Output the (X, Y) coordinate of the center of the cell containing the given text.  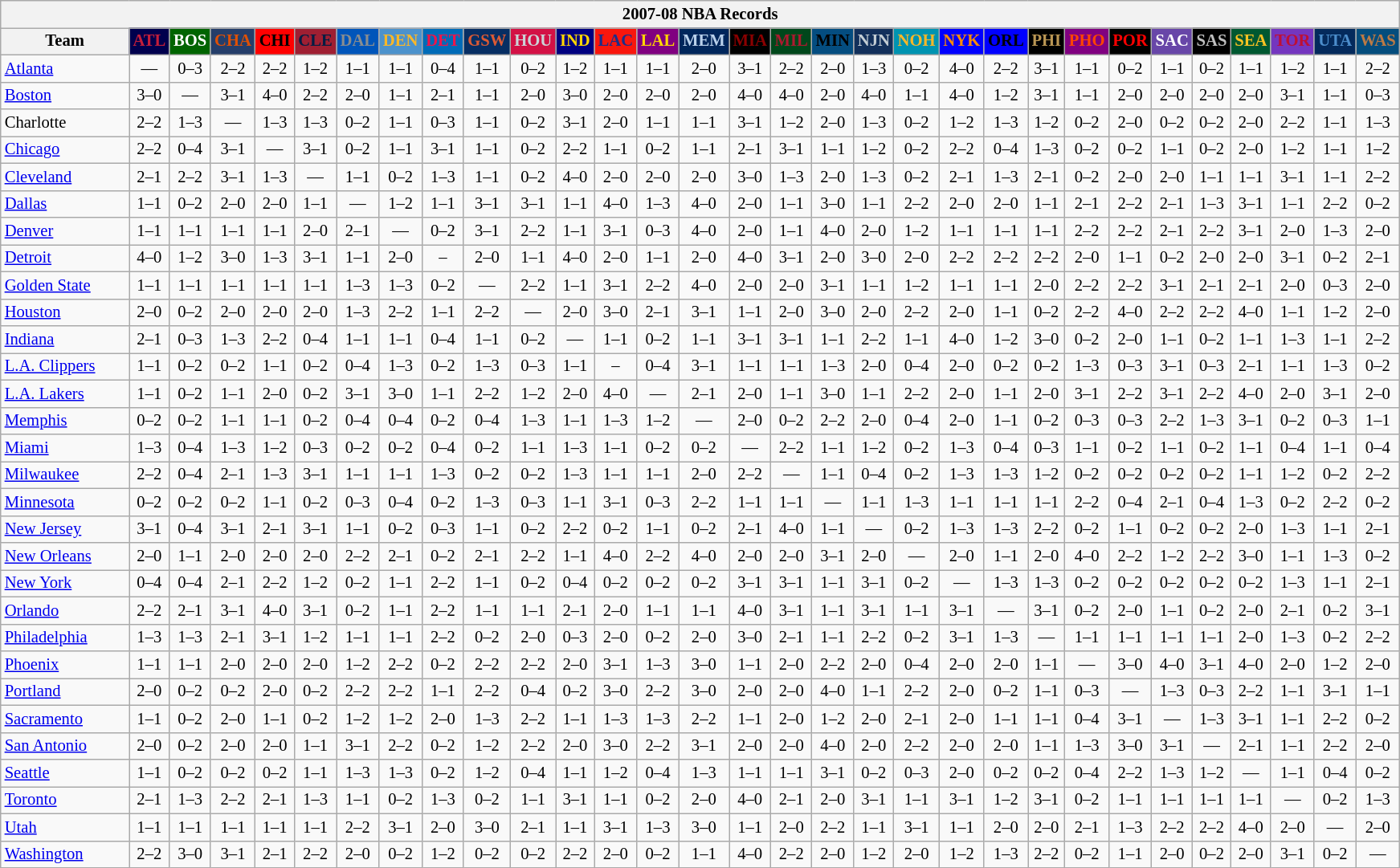
Seattle (65, 773)
Atlanta (65, 68)
SAC (1173, 41)
BOS (190, 41)
New Jersey (65, 529)
Toronto (65, 800)
IND (575, 41)
Minnesota (65, 502)
SAS (1212, 41)
Orlando (65, 610)
Chicago (65, 149)
GSW (487, 41)
LAC (615, 41)
DAL (358, 41)
SEA (1251, 41)
CHA (233, 41)
2007-08 NBA Records (700, 14)
L.A. Lakers (65, 393)
NOH (917, 41)
DEN (400, 41)
MIA (750, 41)
Cleveland (65, 177)
Dallas (65, 204)
ATL (149, 41)
WAS (1378, 41)
TOR (1292, 41)
Portland (65, 691)
Miami (65, 447)
CLE (315, 41)
Milwaukee (65, 475)
Sacramento (65, 719)
DET (443, 41)
MIL (792, 41)
Team (65, 41)
NJN (874, 41)
Utah (65, 827)
UTA (1335, 41)
POR (1129, 41)
New Orleans (65, 556)
Charlotte (65, 123)
NYK (961, 41)
HOU (533, 41)
LAL (658, 41)
Memphis (65, 421)
Phoenix (65, 664)
Indiana (65, 340)
CHI (275, 41)
Detroit (65, 258)
Philadelphia (65, 638)
Boston (65, 96)
San Antonio (65, 746)
Washington (65, 854)
MEM (704, 41)
PHO (1087, 41)
ORL (1006, 41)
PHI (1047, 41)
Denver (65, 230)
L.A. Clippers (65, 366)
MIN (833, 41)
Golden State (65, 285)
Houston (65, 312)
New York (65, 583)
